Return the (x, y) coordinate for the center point of the cell that contains the specified text.  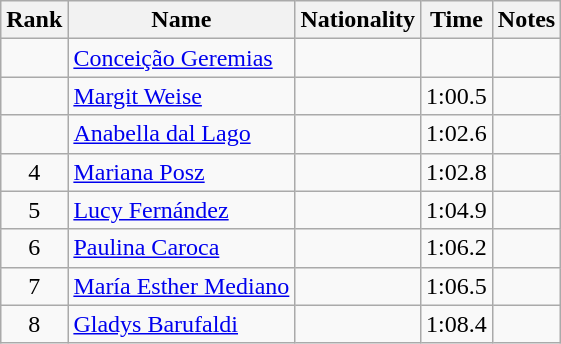
Margit Weise (182, 96)
7 (34, 286)
Conceição Geremias (182, 58)
Time (457, 20)
1:02.8 (457, 172)
María Esther Mediano (182, 286)
Anabella dal Lago (182, 134)
1:00.5 (457, 96)
Gladys Barufaldi (182, 324)
Lucy Fernández (182, 210)
Notes (526, 20)
Rank (34, 20)
6 (34, 248)
8 (34, 324)
4 (34, 172)
Paulina Caroca (182, 248)
Mariana Posz (182, 172)
1:02.6 (457, 134)
1:06.5 (457, 286)
1:04.9 (457, 210)
1:08.4 (457, 324)
1:06.2 (457, 248)
5 (34, 210)
Nationality (358, 20)
Name (182, 20)
